Extract the [X, Y] coordinate from the center of the cell holding the provided text.  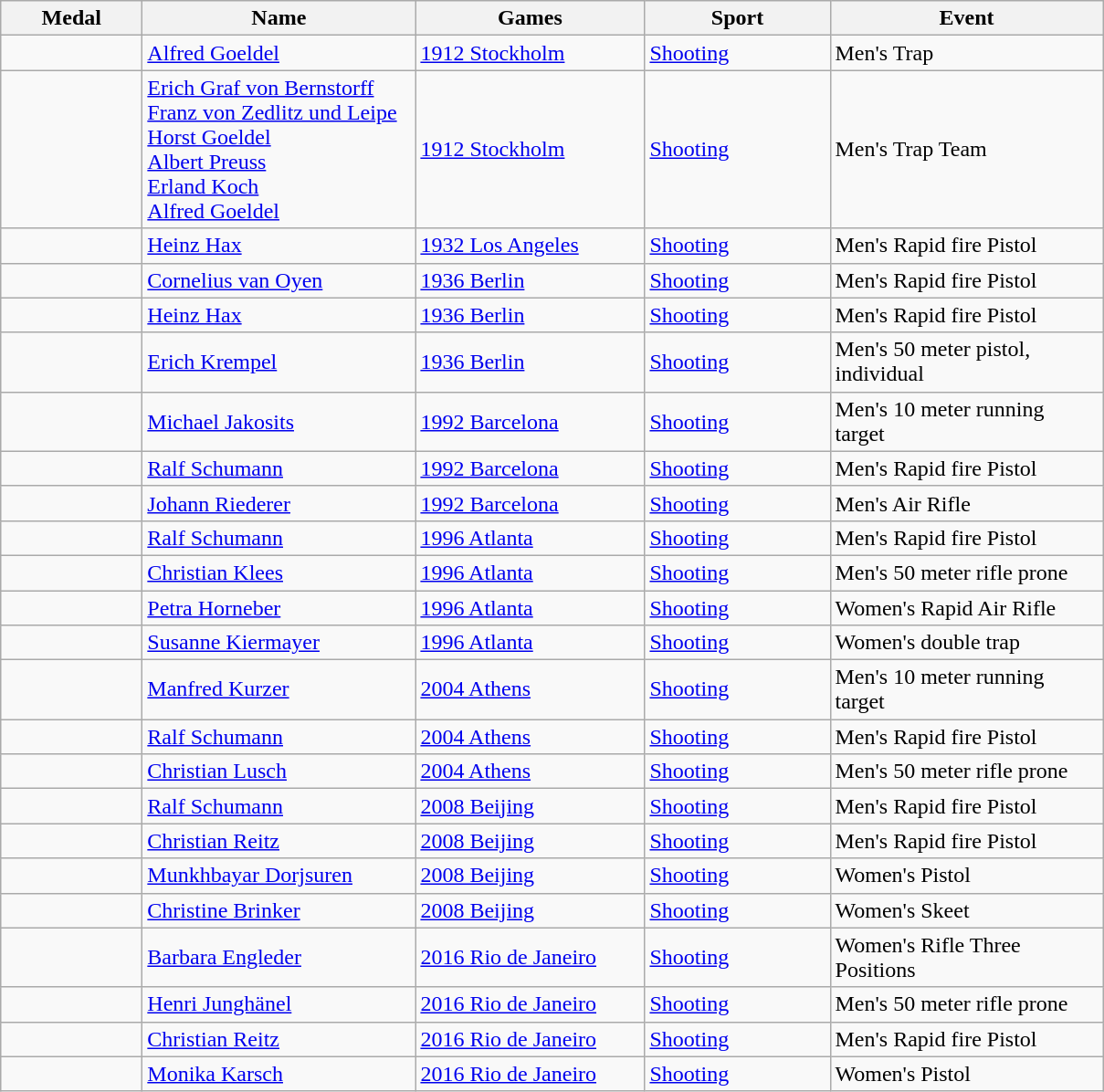
Women's double trap [966, 643]
Event [966, 18]
Munkhbayar Dorjsuren [279, 876]
Name [279, 18]
Women's Rapid Air Rifle [966, 607]
Alfred Goeldel [279, 53]
Erich Graf von BernstorffFranz von Zedlitz und LeipeHorst GoeldelAlbert PreussErland KochAlfred Goeldel [279, 150]
Michael Jakosits [279, 422]
1932 Los Angeles [530, 246]
Men's Trap Team [966, 150]
Johann Riederer [279, 503]
Christian Klees [279, 572]
Men's Trap [966, 53]
Barbara Engleder [279, 957]
Christian Lusch [279, 772]
Erich Krempel [279, 362]
Sport [738, 18]
Men's Air Rifle [966, 503]
Susanne Kiermayer [279, 643]
Manfred Kurzer [279, 690]
Women's Rifle Three Positions [966, 957]
Christine Brinker [279, 910]
Men's 50 meter pistol, individual [966, 362]
Games [530, 18]
Women's Skeet [966, 910]
Petra Horneber [279, 607]
Monika Karsch [279, 1074]
Cornelius van Oyen [279, 280]
Henri Junghänel [279, 1004]
Medal [71, 18]
